From the cell containing the given text, extract its center point as [x, y] coordinate. 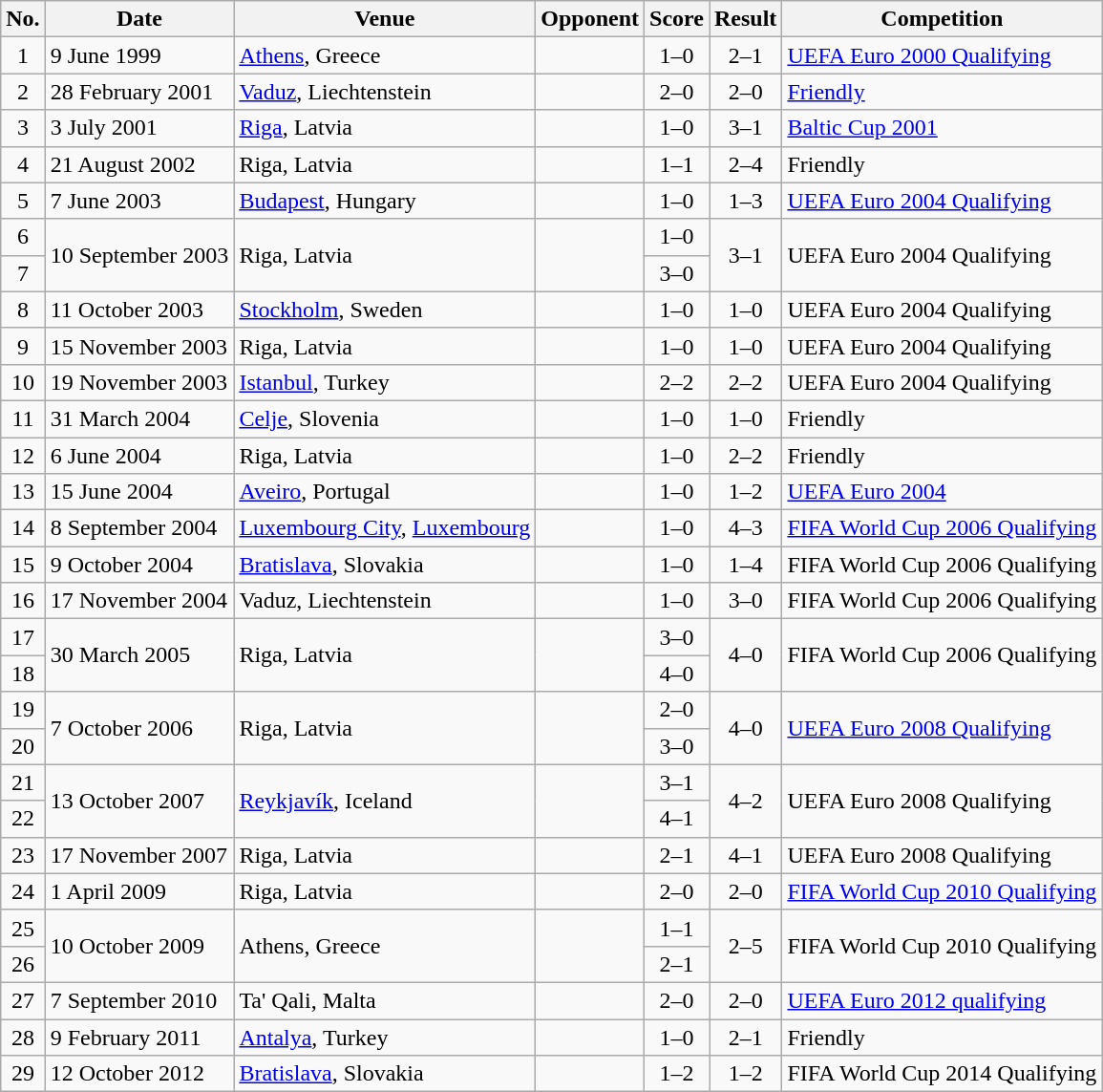
9 [23, 346]
2–4 [745, 164]
28 February 2001 [139, 92]
1 April 2009 [139, 891]
19 November 2003 [139, 382]
Ta' Qali, Malta [385, 1000]
Baltic Cup 2001 [942, 128]
4–3 [745, 528]
11 October 2003 [139, 310]
15 [23, 565]
6 June 2004 [139, 456]
UEFA Euro 2012 qualifying [942, 1000]
3 [23, 128]
12 October 2012 [139, 1074]
UEFA Euro 2004 [942, 492]
8 September 2004 [139, 528]
1–4 [745, 565]
Istanbul, Turkey [385, 382]
9 February 2011 [139, 1037]
27 [23, 1000]
21 August 2002 [139, 164]
13 [23, 492]
Antalya, Turkey [385, 1037]
10 September 2003 [139, 255]
3 July 2001 [139, 128]
Budapest, Hungary [385, 201]
18 [23, 674]
11 [23, 418]
22 [23, 819]
8 [23, 310]
Date [139, 19]
4–2 [745, 801]
Reykjavík, Iceland [385, 801]
9 June 1999 [139, 55]
17 November 2004 [139, 601]
1 [23, 55]
4 [23, 164]
1–3 [745, 201]
10 October 2009 [139, 946]
Venue [385, 19]
17 [23, 637]
9 October 2004 [139, 565]
7 October 2006 [139, 728]
7 September 2010 [139, 1000]
FIFA World Cup 2014 Qualifying [942, 1074]
7 [23, 273]
Competition [942, 19]
Celje, Slovenia [385, 418]
17 November 2007 [139, 855]
6 [23, 237]
2 [23, 92]
24 [23, 891]
31 March 2004 [139, 418]
29 [23, 1074]
Score [677, 19]
25 [23, 928]
15 November 2003 [139, 346]
30 March 2005 [139, 655]
15 June 2004 [139, 492]
10 [23, 382]
Opponent [590, 19]
5 [23, 201]
19 [23, 710]
UEFA Euro 2000 Qualifying [942, 55]
7 June 2003 [139, 201]
23 [23, 855]
13 October 2007 [139, 801]
Stockholm, Sweden [385, 310]
Result [745, 19]
2–5 [745, 946]
Aveiro, Portugal [385, 492]
28 [23, 1037]
21 [23, 782]
16 [23, 601]
No. [23, 19]
20 [23, 746]
12 [23, 456]
26 [23, 964]
14 [23, 528]
Luxembourg City, Luxembourg [385, 528]
